Return (x, y) of the center of cell containing provided text 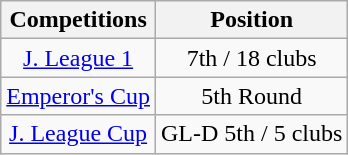
5th Round (251, 96)
Position (251, 20)
Emperor's Cup (78, 96)
7th / 18 clubs (251, 58)
J. League Cup (78, 134)
GL-D 5th / 5 clubs (251, 134)
Competitions (78, 20)
J. League 1 (78, 58)
